Provide the (x, y) coordinate of the cell's center where the given text is located.  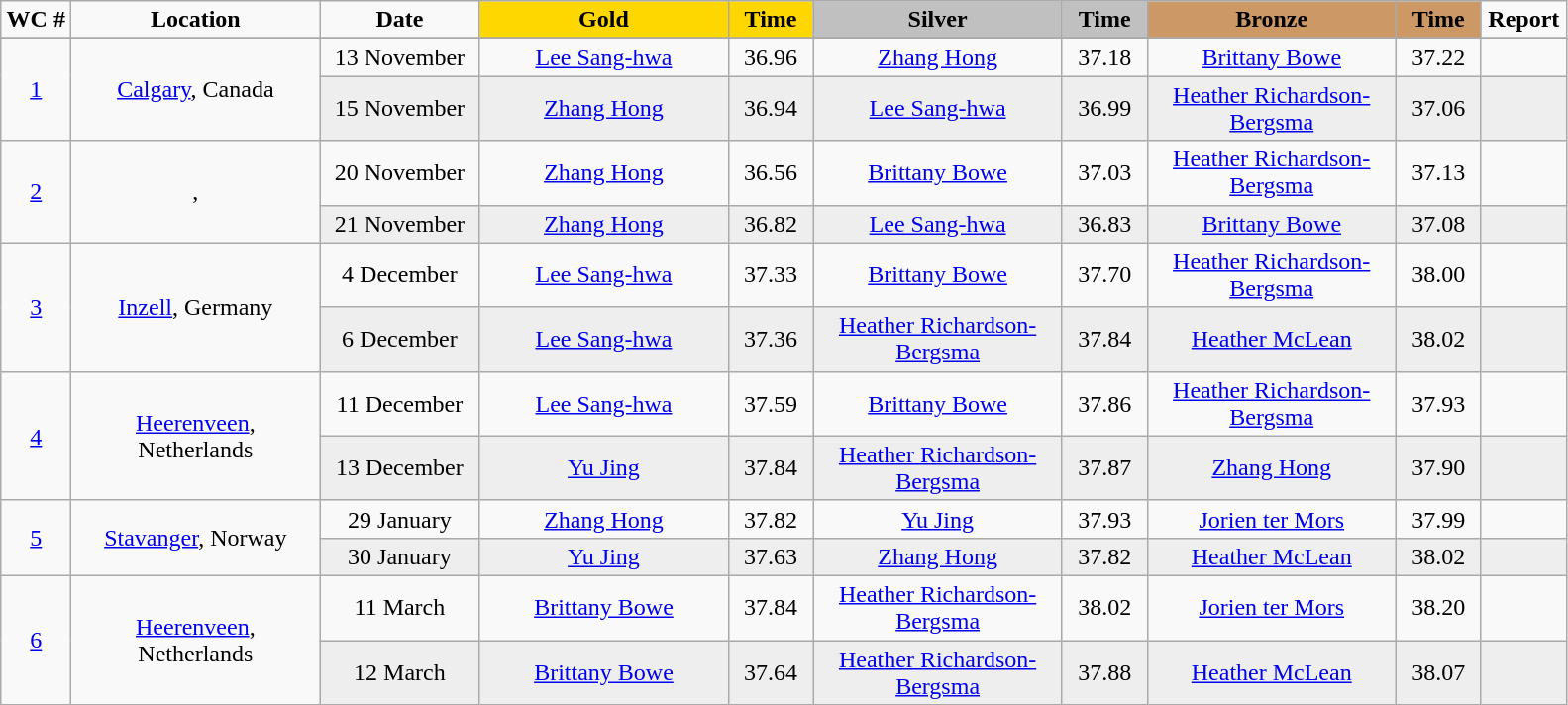
4 December (400, 275)
38.07 (1438, 671)
37.13 (1438, 172)
37.70 (1104, 275)
12 March (400, 671)
Stavanger, Norway (196, 538)
Location (196, 20)
15 November (400, 109)
37.18 (1104, 57)
WC # (36, 20)
36.94 (771, 109)
Date (400, 20)
36.96 (771, 57)
5 (36, 538)
3 (36, 307)
37.88 (1104, 671)
13 December (400, 467)
Gold (604, 20)
, (196, 192)
4 (36, 436)
37.90 (1438, 467)
37.86 (1104, 404)
38.20 (1438, 608)
Inzell, Germany (196, 307)
1 (36, 89)
Calgary, Canada (196, 89)
37.06 (1438, 109)
37.99 (1438, 519)
37.59 (771, 404)
Bronze (1272, 20)
36.83 (1104, 224)
37.03 (1104, 172)
37.33 (771, 275)
6 December (400, 339)
21 November (400, 224)
30 January (400, 556)
36.56 (771, 172)
Silver (937, 20)
37.87 (1104, 467)
37.64 (771, 671)
38.00 (1438, 275)
6 (36, 640)
11 March (400, 608)
37.63 (771, 556)
Report (1523, 20)
37.08 (1438, 224)
11 December (400, 404)
37.22 (1438, 57)
29 January (400, 519)
36.82 (771, 224)
20 November (400, 172)
2 (36, 192)
13 November (400, 57)
37.36 (771, 339)
36.99 (1104, 109)
